Capture the cell that displays the provided text and extract its [x, y] central coordinate. 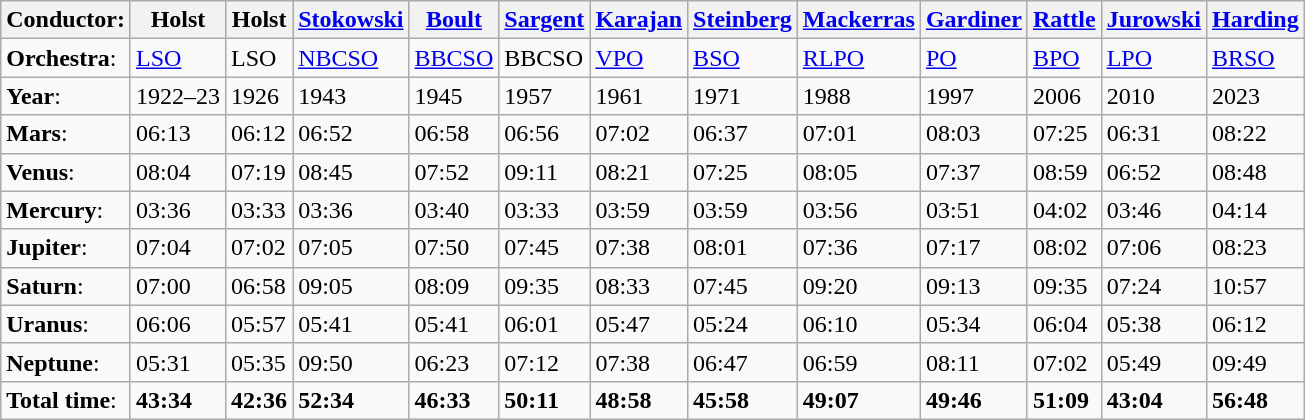
06:31 [1154, 134]
08:01 [743, 248]
Sargent [544, 20]
08:02 [1064, 248]
10:57 [1255, 286]
PO [974, 58]
1926 [260, 96]
56:48 [1255, 400]
06:56 [544, 134]
45:58 [743, 400]
08:23 [1255, 248]
2010 [1154, 96]
VPO [639, 58]
51:09 [1064, 400]
BRSO [1255, 58]
Neptune: [66, 362]
09:50 [351, 362]
05:57 [260, 324]
08:11 [974, 362]
08:03 [974, 134]
Year: [66, 96]
04:02 [1064, 210]
LPO [1154, 58]
Orchestra: [66, 58]
05:24 [743, 324]
05:34 [974, 324]
Uranus: [66, 324]
Jupiter: [66, 248]
07:06 [1154, 248]
Harding [1255, 20]
07:05 [351, 248]
06:13 [178, 134]
08:22 [1255, 134]
Total time: [66, 400]
52:34 [351, 400]
07:37 [974, 172]
07:52 [454, 172]
09:20 [858, 286]
04:14 [1255, 210]
Venus: [66, 172]
05:35 [260, 362]
06:01 [544, 324]
08:04 [178, 172]
08:33 [639, 286]
06:06 [178, 324]
43:34 [178, 400]
09:11 [544, 172]
1957 [544, 96]
Rattle [1064, 20]
1971 [743, 96]
03:40 [454, 210]
06:47 [743, 362]
1961 [639, 96]
Jurowski [1154, 20]
07:50 [454, 248]
06:59 [858, 362]
Mackerras [858, 20]
Steinberg [743, 20]
06:10 [858, 324]
08:05 [858, 172]
05:49 [1154, 362]
Boult [454, 20]
07:12 [544, 362]
BSO [743, 58]
Stokowski [351, 20]
Conductor: [66, 20]
Gardiner [974, 20]
1922–23 [178, 96]
09:13 [974, 286]
03:51 [974, 210]
1988 [858, 96]
08:45 [351, 172]
1943 [351, 96]
03:46 [1154, 210]
03:56 [858, 210]
Mercury: [66, 210]
1997 [974, 96]
06:37 [743, 134]
46:33 [454, 400]
49:07 [858, 400]
49:46 [974, 400]
05:31 [178, 362]
06:23 [454, 362]
2023 [1255, 96]
07:24 [1154, 286]
07:17 [974, 248]
48:58 [639, 400]
07:00 [178, 286]
Saturn: [66, 286]
08:21 [639, 172]
Mars: [66, 134]
07:19 [260, 172]
RLPO [858, 58]
07:36 [858, 248]
08:48 [1255, 172]
43:04 [1154, 400]
07:01 [858, 134]
08:59 [1064, 172]
BPO [1064, 58]
08:09 [454, 286]
09:05 [351, 286]
NBCSO [351, 58]
42:36 [260, 400]
05:47 [639, 324]
06:04 [1064, 324]
50:11 [544, 400]
09:49 [1255, 362]
Karajan [639, 20]
07:04 [178, 248]
2006 [1064, 96]
1945 [454, 96]
05:38 [1154, 324]
